Scan for the cell matching the given text and deliver its [x, y] coordinate at center. 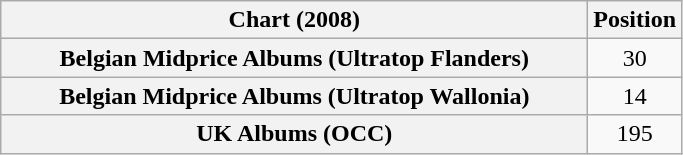
30 [635, 58]
Belgian Midprice Albums (Ultratop Wallonia) [294, 96]
14 [635, 96]
UK Albums (OCC) [294, 134]
Position [635, 20]
195 [635, 134]
Belgian Midprice Albums (Ultratop Flanders) [294, 58]
Chart (2008) [294, 20]
